Extract the (X, Y) coordinate from the center of the cell holding the provided text.  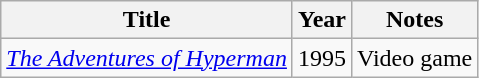
Video game (414, 58)
The Adventures of Hyperman (147, 58)
Notes (414, 20)
Year (322, 20)
1995 (322, 58)
Title (147, 20)
